Pinpoint the cell where the given text exists, returning its (X, Y) midpoint coordinate. 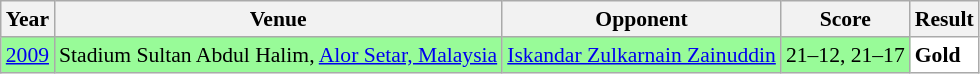
Venue (278, 19)
Year (28, 19)
21–12, 21–17 (846, 55)
Iskandar Zulkarnain Zainuddin (642, 55)
Score (846, 19)
2009 (28, 55)
Result (944, 19)
Opponent (642, 19)
Gold (944, 55)
Stadium Sultan Abdul Halim, Alor Setar, Malaysia (278, 55)
